Search for the cell housing the specified text and yield its [X, Y] center coordinate. 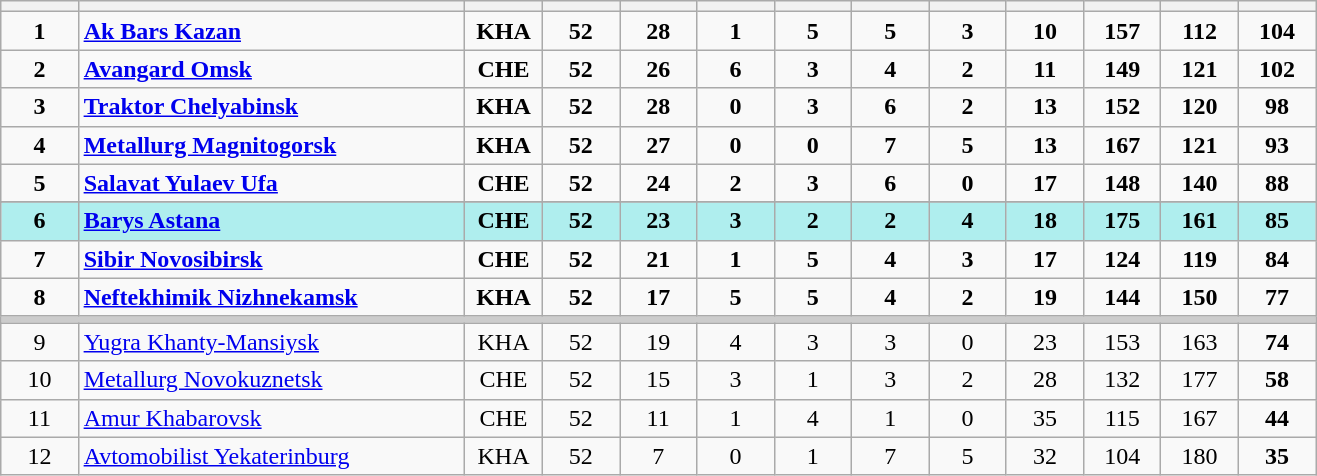
98 [1276, 107]
180 [1200, 456]
Avangard Omsk [272, 69]
18 [1044, 221]
Avtomobilist Yekaterinburg [272, 456]
93 [1276, 145]
115 [1122, 418]
Amur Khabarovsk [272, 418]
77 [1276, 297]
9 [40, 342]
112 [1200, 31]
15 [658, 380]
Sibir Novosibirsk [272, 259]
163 [1200, 342]
175 [1122, 221]
Neftekhimik Nizhnekamsk [272, 297]
149 [1122, 69]
58 [1276, 380]
44 [1276, 418]
153 [1122, 342]
12 [40, 456]
Yugra Khanty-Mansiysk [272, 342]
140 [1200, 183]
157 [1122, 31]
161 [1200, 221]
150 [1200, 297]
21 [658, 259]
32 [1044, 456]
119 [1200, 259]
Traktor Chelyabinsk [272, 107]
Ak Bars Kazan [272, 31]
177 [1200, 380]
85 [1276, 221]
27 [658, 145]
8 [40, 297]
144 [1122, 297]
26 [658, 69]
88 [1276, 183]
152 [1122, 107]
Barys Astana [272, 221]
124 [1122, 259]
132 [1122, 380]
148 [1122, 183]
84 [1276, 259]
Salavat Yulaev Ufa [272, 183]
74 [1276, 342]
24 [658, 183]
Metallurg Magnitogorsk [272, 145]
102 [1276, 69]
120 [1200, 107]
Metallurg Novokuznetsk [272, 380]
